For the text-containing cell, return its midpoint in (X, Y) coordinate format. 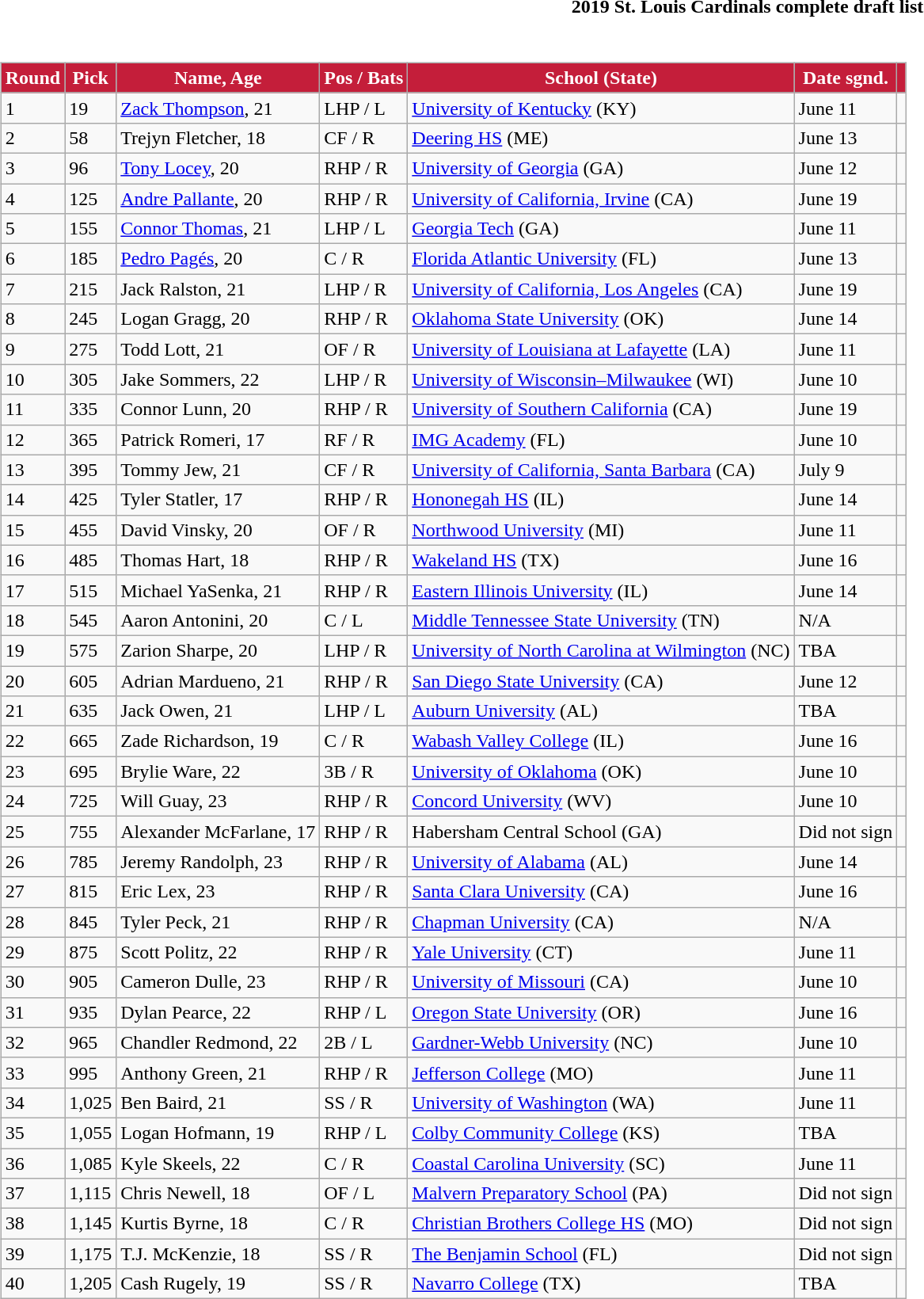
Northwood University (MI) (601, 530)
Concord University (WV) (601, 802)
Yale University (CT) (601, 952)
37 (32, 1194)
34 (32, 1103)
Brylie Ware, 22 (219, 771)
Will Guay, 23 (219, 802)
275 (90, 349)
University of California, Santa Barbara (CA) (601, 470)
Jack Owen, 21 (219, 711)
33 (32, 1072)
Jefferson College (MO) (601, 1072)
University of Wisconsin–Milwaukee (WI) (601, 379)
OF / L (364, 1194)
2B / L (364, 1042)
30 (32, 982)
Habersham Central School (GA) (601, 832)
515 (90, 590)
Pedro Pagés, 20 (219, 259)
185 (90, 259)
395 (90, 470)
Cash Rugely, 19 (219, 1284)
845 (90, 922)
215 (90, 289)
Oregon State University (OR) (601, 1012)
University of Missouri (CA) (601, 982)
Ben Baird, 21 (219, 1103)
6 (32, 259)
29 (32, 952)
22 (32, 741)
Auburn University (AL) (601, 711)
The Benjamin School (FL) (601, 1254)
1,145 (90, 1224)
Date sgnd. (846, 78)
3 (32, 168)
32 (32, 1042)
935 (90, 1012)
13 (32, 470)
12 (32, 440)
1,205 (90, 1284)
36 (32, 1164)
Hononegah HS (IL) (601, 500)
16 (32, 560)
Logan Gragg, 20 (219, 319)
Middle Tennessee State University (TN) (601, 620)
Wabash Valley College (IL) (601, 741)
Tommy Jew, 21 (219, 470)
Anthony Green, 21 (219, 1072)
Kyle Skeels, 22 (219, 1164)
695 (90, 771)
20 (32, 680)
University of Oklahoma (OK) (601, 771)
Santa Clara University (CA) (601, 892)
1,115 (90, 1194)
Todd Lott, 21 (219, 349)
University of Louisiana at Lafayette (LA) (601, 349)
Colby Community College (KS) (601, 1133)
28 (32, 922)
40 (32, 1284)
David Vinsky, 20 (219, 530)
Gardner-Webb University (NC) (601, 1042)
Tony Locey, 20 (219, 168)
245 (90, 319)
31 (32, 1012)
605 (90, 680)
485 (90, 560)
1,085 (90, 1164)
Florida Atlantic University (FL) (601, 259)
17 (32, 590)
21 (32, 711)
University of Washington (WA) (601, 1103)
875 (90, 952)
Patrick Romeri, 17 (219, 440)
Connor Thomas, 21 (219, 229)
Jack Ralston, 21 (219, 289)
Logan Hofmann, 19 (219, 1133)
23 (32, 771)
1,025 (90, 1103)
School (State) (601, 78)
Zarion Sharpe, 20 (219, 650)
Jake Sommers, 22 (219, 379)
1,175 (90, 1254)
455 (90, 530)
3B / R (364, 771)
14 (32, 500)
965 (90, 1042)
University of Alabama (AL) (601, 862)
995 (90, 1072)
755 (90, 832)
Trejyn Fletcher, 18 (219, 138)
Andre Pallante, 20 (219, 199)
Chapman University (CA) (601, 922)
Coastal Carolina University (SC) (601, 1164)
July 9 (846, 470)
Tyler Statler, 17 (219, 500)
Wakeland HS (TX) (601, 560)
University of California, Los Angeles (CA) (601, 289)
725 (90, 802)
Christian Brothers College HS (MO) (601, 1224)
545 (90, 620)
365 (90, 440)
University of North Carolina at Wilmington (NC) (601, 650)
2 (32, 138)
815 (90, 892)
Chris Newell, 18 (219, 1194)
Alexander McFarlane, 17 (219, 832)
Zack Thompson, 21 (219, 108)
4 (32, 199)
Eric Lex, 23 (219, 892)
785 (90, 862)
Deering HS (ME) (601, 138)
Name, Age (219, 78)
305 (90, 379)
C / L (364, 620)
1,055 (90, 1133)
University of California, Irvine (CA) (601, 199)
Pick (90, 78)
1 (32, 108)
575 (90, 650)
San Diego State University (CA) (601, 680)
27 (32, 892)
Malvern Preparatory School (PA) (601, 1194)
Zade Richardson, 19 (219, 741)
IMG Academy (FL) (601, 440)
Connor Lunn, 20 (219, 410)
10 (32, 379)
26 (32, 862)
Thomas Hart, 18 (219, 560)
38 (32, 1224)
425 (90, 500)
Eastern Illinois University (IL) (601, 590)
15 (32, 530)
Aaron Antonini, 20 (219, 620)
9 (32, 349)
Round (32, 78)
8 (32, 319)
39 (32, 1254)
Georgia Tech (GA) (601, 229)
905 (90, 982)
Scott Politz, 22 (219, 952)
7 (32, 289)
5 (32, 229)
58 (90, 138)
96 (90, 168)
Cameron Dulle, 23 (219, 982)
Pos / Bats (364, 78)
35 (32, 1133)
T.J. McKenzie, 18 (219, 1254)
Dylan Pearce, 22 (219, 1012)
University of Southern California (CA) (601, 410)
Kurtis Byrne, 18 (219, 1224)
125 (90, 199)
University of Georgia (GA) (601, 168)
25 (32, 832)
Michael YaSenka, 21 (219, 590)
Adrian Mardueno, 21 (219, 680)
University of Kentucky (KY) (601, 108)
18 (32, 620)
665 (90, 741)
RF / R (364, 440)
Oklahoma State University (OK) (601, 319)
11 (32, 410)
24 (32, 802)
Navarro College (TX) (601, 1284)
Jeremy Randolph, 23 (219, 862)
335 (90, 410)
635 (90, 711)
Chandler Redmond, 22 (219, 1042)
Tyler Peck, 21 (219, 922)
155 (90, 229)
